Return (x, y) of the center of cell containing provided text 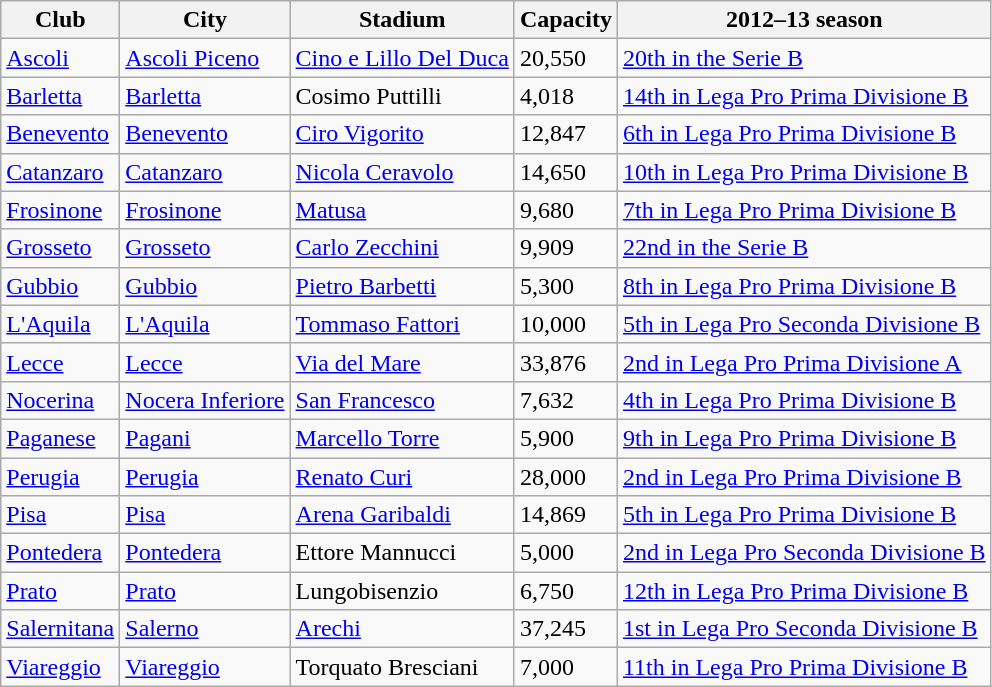
Stadium (402, 20)
5th in Lega Pro Seconda Divisione B (804, 324)
4th in Lega Pro Prima Divisione B (804, 400)
33,876 (566, 362)
Marcello Torre (402, 438)
9,909 (566, 248)
Nocera Inferiore (205, 400)
9th in Lega Pro Prima Divisione B (804, 438)
Torquato Bresciani (402, 667)
2nd in Lega Pro Prima Divisione A (804, 362)
8th in Lega Pro Prima Divisione B (804, 286)
Arena Garibaldi (402, 515)
Tommaso Fattori (402, 324)
Capacity (566, 20)
Lungobisenzio (402, 591)
Salernitana (60, 629)
Salerno (205, 629)
12th in Lega Pro Prima Divisione B (804, 591)
Pietro Barbetti (402, 286)
Renato Curi (402, 477)
5,300 (566, 286)
5,000 (566, 553)
Nicola Ceravolo (402, 172)
6th in Lega Pro Prima Divisione B (804, 134)
Cino e Lillo Del Duca (402, 58)
Via del Mare (402, 362)
11th in Lega Pro Prima Divisione B (804, 667)
2012–13 season (804, 20)
7,000 (566, 667)
1st in Lega Pro Seconda Divisione B (804, 629)
7,632 (566, 400)
City (205, 20)
4,018 (566, 96)
10,000 (566, 324)
6,750 (566, 591)
28,000 (566, 477)
Arechi (402, 629)
San Francesco (402, 400)
5,900 (566, 438)
Ascoli (60, 58)
20th in the Serie B (804, 58)
9,680 (566, 210)
10th in Lega Pro Prima Divisione B (804, 172)
14,869 (566, 515)
Pagani (205, 438)
Ascoli Piceno (205, 58)
37,245 (566, 629)
14th in Lega Pro Prima Divisione B (804, 96)
Matusa (402, 210)
14,650 (566, 172)
20,550 (566, 58)
12,847 (566, 134)
Nocerina (60, 400)
22nd in the Serie B (804, 248)
Club (60, 20)
5th in Lega Pro Prima Divisione B (804, 515)
Cosimo Puttilli (402, 96)
Carlo Zecchini (402, 248)
2nd in Lega Pro Seconda Divisione B (804, 553)
Paganese (60, 438)
2nd in Lega Pro Prima Divisione B (804, 477)
7th in Lega Pro Prima Divisione B (804, 210)
Ettore Mannucci (402, 553)
Ciro Vigorito (402, 134)
